Scan for the cell matching the given text and deliver its (X, Y) coordinate at center. 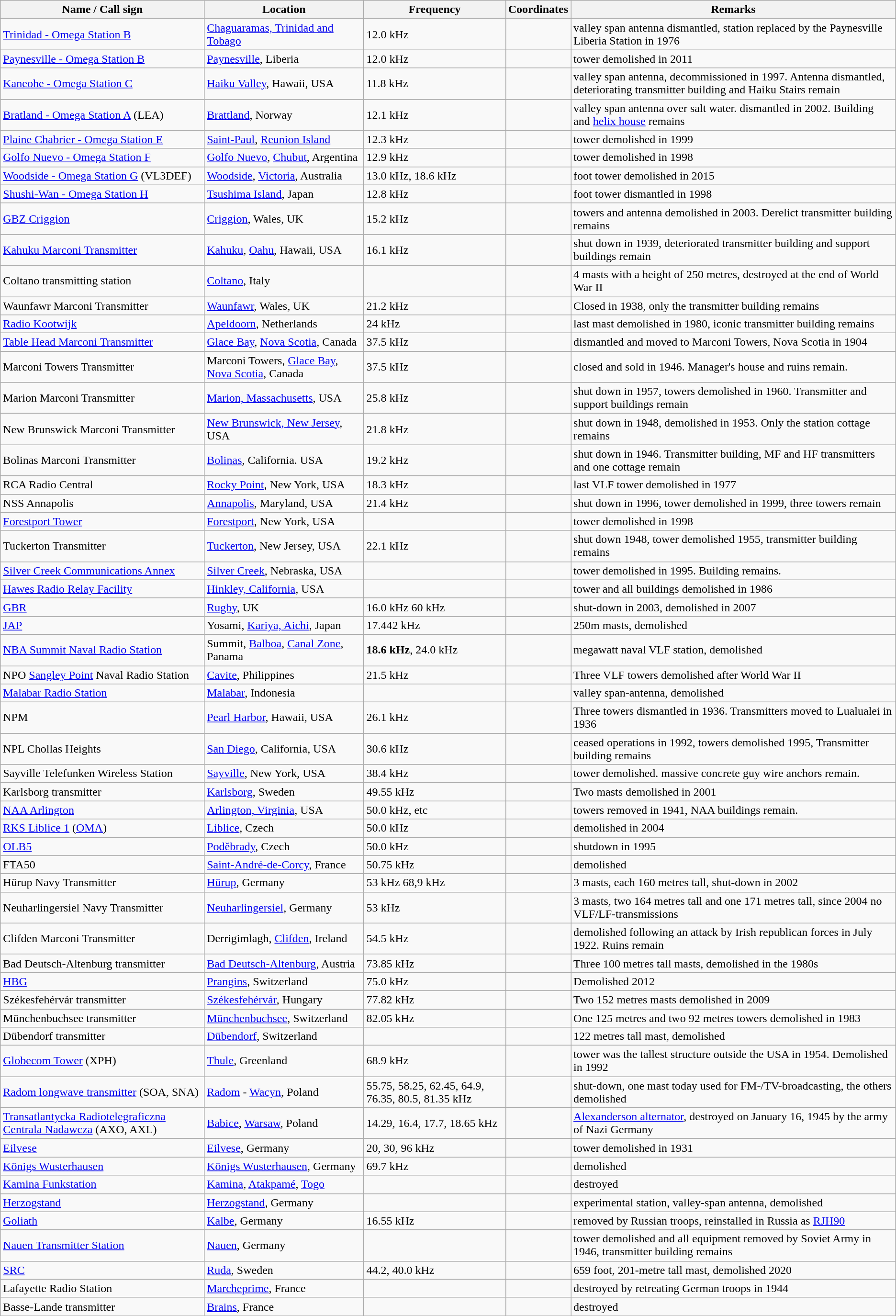
Transatlantycka Radiotelegraficzna Centrala Nadawcza (AXO, AXL) (102, 1123)
Poděbrady, Czech (284, 846)
OLB5 (102, 846)
shut down in 1996, tower demolished in 1999, three towers remain (733, 503)
Babice, Warsaw, Poland (284, 1123)
experimental station, valley-span antenna, demolished (733, 1203)
16.55 kHz (435, 1221)
13.0 kHz, 18.6 kHz (435, 176)
NBA Summit Naval Radio Station (102, 650)
Radom longwave transmitter (SOA, SNA) (102, 1092)
Kahuku, Oahu, Hawaii, USA (284, 250)
Tsushima Island, Japan (284, 194)
RCA Radio Central (102, 485)
Sayville, New York, USA (284, 774)
Liblice, Czech (284, 828)
Haiku Valley, Hawaii, USA (284, 83)
12.8 kHz (435, 194)
megawatt naval VLF station, demolished (733, 650)
GBZ Criggion (102, 218)
Waunfawr, Wales, UK (284, 306)
Lafayette Radio Station (102, 1288)
Cavite, Philippines (284, 675)
Marcheprime, France (284, 1288)
20, 30, 96 kHz (435, 1148)
valley span antenna, decommissioned in 1997. Antenna dismantled, deteriorating transmitter building and Haiku Stairs remain (733, 83)
Hürup, Germany (284, 883)
Saint-Paul, Reunion Island (284, 139)
75.0 kHz (435, 981)
Closed in 1938, only the transmitter building remains (733, 306)
shut down in 1948, demolished in 1953. Only the station cottage remains (733, 429)
foot tower demolished in 2015 (733, 176)
NPO Sangley Point Naval Radio Station (102, 675)
Kamina Funkstation (102, 1184)
foot tower dismantled in 1998 (733, 194)
tower demolished. massive concrete guy wire anchors remain. (733, 774)
Location (284, 10)
69.7 kHz (435, 1166)
Karlsborg, Sweden (284, 792)
Shushi-Wan - Omega Station H (102, 194)
Malabar Radio Station (102, 693)
Saint-André-de-Corcy, France (284, 865)
NPM (102, 718)
HBG (102, 981)
Tuckerton, New Jersey, USA (284, 546)
Table Head Marconi Transmitter (102, 342)
Bratland - Omega Station A (LEA) (102, 115)
68.9 kHz (435, 1061)
RKS Liblice 1 (OMA) (102, 828)
16.1 kHz (435, 250)
82.05 kHz (435, 1018)
Forestport, New York, USA (284, 521)
Herzogstand, Germany (284, 1203)
659 foot, 201-metre tall mast, demolished 2020 (733, 1270)
towers and antenna demolished in 2003. Derelict transmitter building remains (733, 218)
Basse-Lande transmitter (102, 1306)
25.8 kHz (435, 398)
17.442 kHz (435, 625)
49.55 kHz (435, 792)
tower and all buildings demolished in 1986 (733, 589)
Glace Bay, Nova Scotia, Canada (284, 342)
26.1 kHz (435, 718)
Nauen, Germany (284, 1246)
San Diego, California, USA (284, 749)
73.85 kHz (435, 963)
valley span-antenna, demolished (733, 693)
Tuckerton Transmitter (102, 546)
Name / Call sign (102, 10)
Pearl Harbor, Hawaii, USA (284, 718)
dismantled and moved to Marconi Towers, Nova Scotia in 1904 (733, 342)
11.8 kHz (435, 83)
shut-down, one mast today used for FM-/TV-broadcasting, the others demolished (733, 1092)
last mast demolished in 1980, iconic transmitter building remains (733, 324)
Radio Kootwijk (102, 324)
Summit, Balboa, Canal Zone, Panama (284, 650)
Münchenbuchsee, Switzerland (284, 1018)
Marion Marconi Transmitter (102, 398)
Karlsborg transmitter (102, 792)
Kamina, Atakpamé, Togo (284, 1184)
55.75, 58.25, 62.45, 64.9, 76.35, 80.5, 81.35 kHz (435, 1092)
towers removed in 1941, NAA buildings remain. (733, 810)
21.2 kHz (435, 306)
30.6 kHz (435, 749)
Dübendorf transmitter (102, 1036)
Coltano, Italy (284, 281)
destroyed by retreating German troops in 1944 (733, 1288)
122 metres tall mast, demolished (733, 1036)
Thule, Greenland (284, 1061)
4 masts with a height of 250 metres, destroyed at the end of World War II (733, 281)
Frequency (435, 10)
shut down 1948, tower demolished 1955, transmitter building remains (733, 546)
Prangins, Switzerland (284, 981)
NSS Annapolis (102, 503)
12.1 kHz (435, 115)
Goliath (102, 1221)
New Brunswick Marconi Transmitter (102, 429)
Sayville Telefunken Wireless Station (102, 774)
GBR (102, 607)
Yosami, Kariya, Aichi, Japan (284, 625)
Bad Deutsch-Altenburg, Austria (284, 963)
Königs Wusterhausen, Germany (284, 1166)
Woodside - Omega Station G (VL3DEF) (102, 176)
Plaine Chabrier - Omega Station E (102, 139)
Kalbe, Germany (284, 1221)
14.29, 16.4, 17.7, 18.65 kHz (435, 1123)
Remarks (733, 10)
Székesfehérvár, Hungary (284, 1000)
Hürup Navy Transmitter (102, 883)
250m masts, demolished (733, 625)
Herzogstand (102, 1203)
Two masts demolished in 2001 (733, 792)
tower demolished and all equipment removed by Soviet Army in 1946, transmitter building remains (733, 1246)
One 125 metres and two 92 metres towers demolished in 1983 (733, 1018)
Neuharlingersiel Navy Transmitter (102, 908)
Three VLF towers demolished after World War II (733, 675)
50.0 kHz, etc (435, 810)
Clifden Marconi Transmitter (102, 938)
Trinidad - Omega Station B (102, 34)
Three 100 metres tall masts, demolished in the 1980s (733, 963)
tower demolished in 2011 (733, 59)
Neuharlingersiel, Germany (284, 908)
removed by Russian troops, reinstalled in Russia as RJH90 (733, 1221)
Eilvese, Germany (284, 1148)
Bolinas, California. USA (284, 461)
77.82 kHz (435, 1000)
38.4 kHz (435, 774)
Kaneohe - Omega Station C (102, 83)
last VLF tower demolished in 1977 (733, 485)
Forestport Tower (102, 521)
closed and sold in 1946. Manager's house and ruins remain. (733, 367)
Two 152 metres masts demolished in 2009 (733, 1000)
shut-down in 2003, demolished in 2007 (733, 607)
shut down in 1939, deteriorated transmitter building and support buildings remain (733, 250)
44.2, 40.0 kHz (435, 1270)
Apeldoorn, Netherlands (284, 324)
19.2 kHz (435, 461)
16.0 kHz 60 kHz (435, 607)
Derrigimlagh, Clifden, Ireland (284, 938)
shut down in 1957, towers demolished in 1960. Transmitter and support buildings remain (733, 398)
Demolished 2012 (733, 981)
3 masts, each 160 metres tall, shut-down in 2002 (733, 883)
Eilvese (102, 1148)
tower demolished in 1995. Building remains. (733, 571)
21.5 kHz (435, 675)
Marconi Towers Transmitter (102, 367)
21.8 kHz (435, 429)
53 kHz 68,9 kHz (435, 883)
Rugby, UK (284, 607)
21.4 kHz (435, 503)
54.5 kHz (435, 938)
Waunfawr Marconi Transmitter (102, 306)
50.75 kHz (435, 865)
18.6 kHz, 24.0 kHz (435, 650)
tower was the tallest structure outside the USA in 1954. Demolished in 1992 (733, 1061)
Brains, France (284, 1306)
Coordinates (538, 10)
tower demolished in 1999 (733, 139)
Székesfehérvár transmitter (102, 1000)
Marconi Towers, Glace Bay, Nova Scotia, Canada (284, 367)
53 kHz (435, 908)
Three towers dismantled in 1936. Transmitters moved to Lualualei in 1936 (733, 718)
Chaguaramas, Trinidad and Tobago (284, 34)
Münchenbuchsee transmitter (102, 1018)
Silver Creek Communications Annex (102, 571)
12.3 kHz (435, 139)
Hinkley, California, USA (284, 589)
Dübendorf, Switzerland (284, 1036)
valley span antenna over salt water. dismantled in 2002. Building and helix house remains (733, 115)
18.3 kHz (435, 485)
NAA Arlington (102, 810)
New Brunswick, New Jersey, USA (284, 429)
Marion, Massachusetts, USA (284, 398)
15.2 kHz (435, 218)
tower demolished in 1931 (733, 1148)
Paynesville - Omega Station B (102, 59)
Königs Wusterhausen (102, 1166)
Kahuku Marconi Transmitter (102, 250)
Malabar, Indonesia (284, 693)
Silver Creek, Nebraska, USA (284, 571)
Alexanderson alternator, destroyed on January 16, 1945 by the army of Nazi Germany (733, 1123)
Arlington, Virginia, USA (284, 810)
Radom - Wacyn, Poland (284, 1092)
Criggion, Wales, UK (284, 218)
Ruda, Sweden (284, 1270)
demolished following an attack by Irish republican forces in July 1922. Ruins remain (733, 938)
Paynesville, Liberia (284, 59)
Golfo Nuevo - Omega Station F (102, 157)
JAP (102, 625)
Rocky Point, New York, USA (284, 485)
Hawes Radio Relay Facility (102, 589)
FTA50 (102, 865)
NPL Chollas Heights (102, 749)
ceased operations in 1992, towers demolished 1995, Transmitter building remains (733, 749)
24 kHz (435, 324)
Golfo Nuevo, Chubut, Argentina (284, 157)
Nauen Transmitter Station (102, 1246)
SRC (102, 1270)
Bolinas Marconi Transmitter (102, 461)
Brattland, Norway (284, 115)
12.9 kHz (435, 157)
Globecom Tower (XPH) (102, 1061)
Coltano transmitting station (102, 281)
shut down in 1946. Transmitter building, MF and HF transmitters and one cottage remain (733, 461)
Bad Deutsch-Altenburg transmitter (102, 963)
Woodside, Victoria, Australia (284, 176)
Annapolis, Maryland, USA (284, 503)
valley span antenna dismantled, station replaced by the Paynesville Liberia Station in 1976 (733, 34)
shutdown in 1995 (733, 846)
demolished in 2004 (733, 828)
22.1 kHz (435, 546)
3 masts, two 164 metres tall and one 171 metres tall, since 2004 no VLF/LF-transmissions (733, 908)
